From the cell containing the given text, extract its center point as (x, y) coordinate. 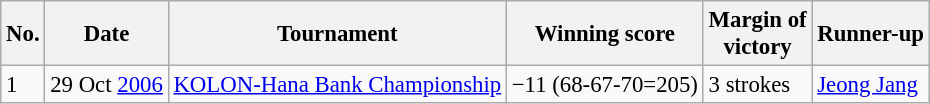
KOLON-Hana Bank Championship (337, 85)
Tournament (337, 34)
29 Oct 2006 (106, 85)
3 strokes (758, 85)
Margin ofvictory (758, 34)
Winning score (604, 34)
1 (23, 85)
Runner-up (870, 34)
Jeong Jang (870, 85)
No. (23, 34)
−11 (68-67-70=205) (604, 85)
Date (106, 34)
